Return the (X, Y) coordinate for the center point of the cell that contains the specified text.  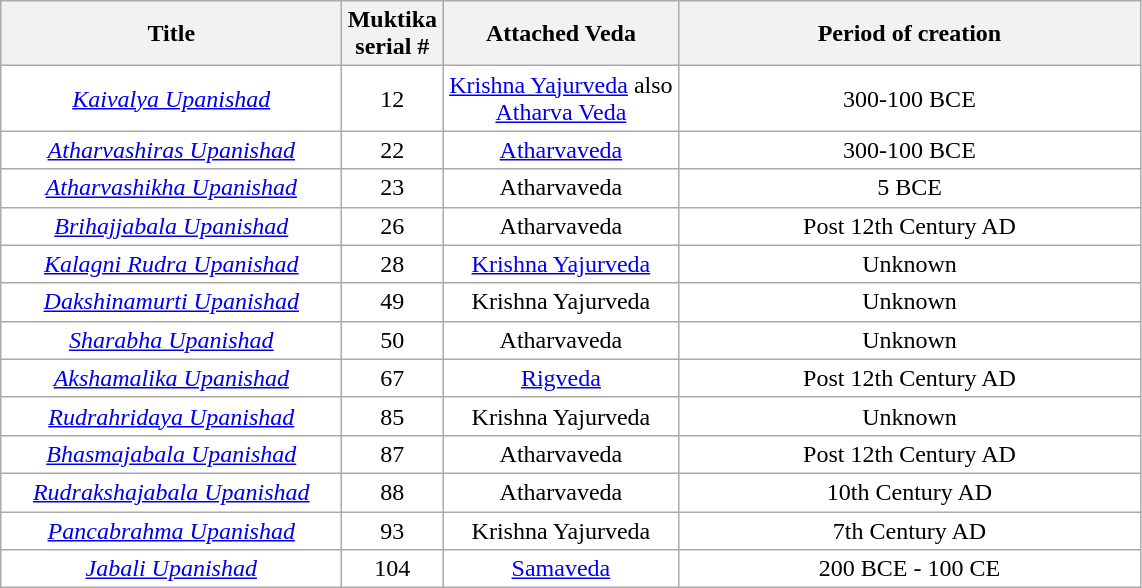
Kaivalya Upanishad (172, 98)
Krishna Yajurveda also Atharva Veda (561, 98)
Pancabrahma Upanishad (172, 531)
Sharabha Upanishad (172, 340)
Jabali Upanishad (172, 569)
Kalagni Rudra Upanishad (172, 264)
Bhasmajabala Upanishad (172, 454)
Rudrahridaya Upanishad (172, 416)
26 (392, 226)
67 (392, 378)
200 BCE - 100 CE (910, 569)
10th Century AD (910, 492)
50 (392, 340)
Attached Veda (561, 34)
Akshamalika Upanishad (172, 378)
5 BCE (910, 188)
Atharvashikha Upanishad (172, 188)
104 (392, 569)
Dakshinamurti Upanishad (172, 302)
23 (392, 188)
Samaveda (561, 569)
Brihajjabala Upanishad (172, 226)
49 (392, 302)
Period of creation (910, 34)
28 (392, 264)
12 (392, 98)
Rigveda (561, 378)
87 (392, 454)
85 (392, 416)
93 (392, 531)
88 (392, 492)
Atharvashiras Upanishad (172, 150)
22 (392, 150)
Rudrakshajabala Upanishad (172, 492)
Title (172, 34)
7th Century AD (910, 531)
Muktika serial # (392, 34)
